From the cell containing the given text, extract its center point as [X, Y] coordinate. 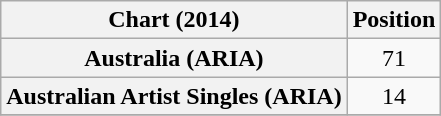
71 [394, 58]
14 [394, 96]
Australian Artist Singles (ARIA) [174, 96]
Chart (2014) [174, 20]
Position [394, 20]
Australia (ARIA) [174, 58]
